Extract the (x, y) coordinate from the center of the cell holding the provided text.  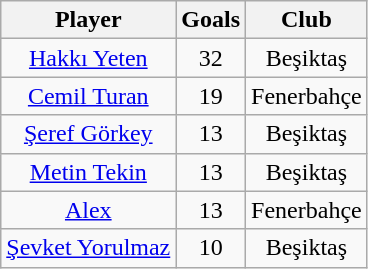
10 (211, 248)
32 (211, 58)
Goals (211, 20)
Club (307, 20)
Şeref Görkey (88, 134)
Hakkı Yeten (88, 58)
Şevket Yorulmaz (88, 248)
Metin Tekin (88, 172)
Player (88, 20)
Alex (88, 210)
19 (211, 96)
Cemil Turan (88, 96)
